Provide the [x, y] coordinate of the cell's center where the given text is located.  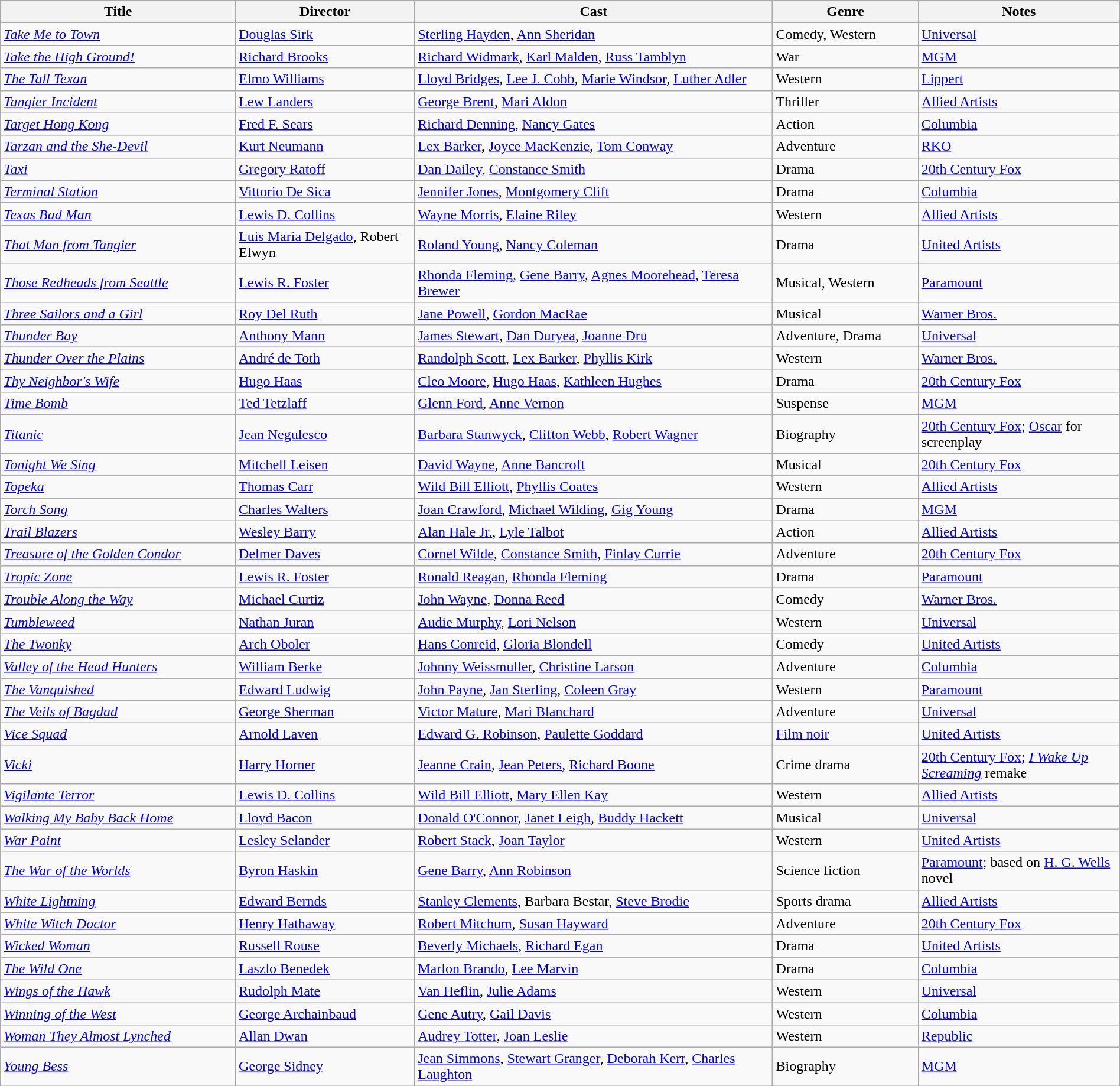
Gene Barry, Ann Robinson [594, 871]
Vice Squad [118, 734]
Jeanne Crain, Jean Peters, Richard Boone [594, 765]
Victor Mature, Mari Blanchard [594, 712]
Wild Bill Elliott, Phyllis Coates [594, 487]
War [845, 57]
Ted Tetzlaff [325, 404]
Johnny Weissmuller, Christine Larson [594, 666]
Thy Neighbor's Wife [118, 381]
Barbara Stanwyck, Clifton Webb, Robert Wagner [594, 434]
Take the High Ground! [118, 57]
Musical, Western [845, 282]
Those Redheads from Seattle [118, 282]
Roy Del Ruth [325, 314]
George Sidney [325, 1066]
Dan Dailey, Constance Smith [594, 169]
Wicked Woman [118, 946]
Hugo Haas [325, 381]
Stanley Clements, Barbara Bestar, Steve Brodie [594, 901]
Jean Negulesco [325, 434]
Tumbleweed [118, 622]
Nathan Juran [325, 622]
Trouble Along the Way [118, 599]
Wings of the Hawk [118, 991]
Lippert [1018, 79]
Lesley Selander [325, 840]
Crime drama [845, 765]
Paramount; based on H. G. Wells novel [1018, 871]
Edward Bernds [325, 901]
Topeka [118, 487]
Gregory Ratoff [325, 169]
Russell Rouse [325, 946]
Valley of the Head Hunters [118, 666]
Henry Hathaway [325, 924]
Thunder Bay [118, 336]
Lloyd Bridges, Lee J. Cobb, Marie Windsor, Luther Adler [594, 79]
Cornel Wilde, Constance Smith, Finlay Currie [594, 554]
Notes [1018, 12]
Rhonda Fleming, Gene Barry, Agnes Moorehead, Teresa Brewer [594, 282]
Luis María Delgado, Robert Elwyn [325, 245]
Arnold Laven [325, 734]
Vittorio De Sica [325, 191]
Byron Haskin [325, 871]
Young Bess [118, 1066]
George Sherman [325, 712]
Tropic Zone [118, 577]
Richard Brooks [325, 57]
Douglas Sirk [325, 34]
Winning of the West [118, 1013]
Anthony Mann [325, 336]
Kurt Neumann [325, 147]
George Archainbaud [325, 1013]
Trail Blazers [118, 532]
Walking My Baby Back Home [118, 818]
Sterling Hayden, Ann Sheridan [594, 34]
Comedy, Western [845, 34]
Tangier Incident [118, 102]
White Lightning [118, 901]
Robert Mitchum, Susan Hayward [594, 924]
Wayne Morris, Elaine Riley [594, 214]
20th Century Fox; Oscar for screenplay [1018, 434]
André de Toth [325, 359]
Donald O'Connor, Janet Leigh, Buddy Hackett [594, 818]
Thomas Carr [325, 487]
Tonight We Sing [118, 464]
Take Me to Town [118, 34]
Beverly Michaels, Richard Egan [594, 946]
Cleo Moore, Hugo Haas, Kathleen Hughes [594, 381]
Lloyd Bacon [325, 818]
Arch Oboler [325, 644]
Richard Denning, Nancy Gates [594, 124]
George Brent, Mari Aldon [594, 102]
Sports drama [845, 901]
Director [325, 12]
Woman They Almost Lynched [118, 1036]
John Wayne, Donna Reed [594, 599]
The Vanquished [118, 690]
Suspense [845, 404]
Titanic [118, 434]
Audie Murphy, Lori Nelson [594, 622]
Taxi [118, 169]
Science fiction [845, 871]
Michael Curtiz [325, 599]
Randolph Scott, Lex Barker, Phyllis Kirk [594, 359]
Thunder Over the Plains [118, 359]
Republic [1018, 1036]
Cast [594, 12]
Robert Stack, Joan Taylor [594, 840]
Three Sailors and a Girl [118, 314]
John Payne, Jan Sterling, Coleen Gray [594, 690]
The Twonky [118, 644]
Adventure, Drama [845, 336]
The Tall Texan [118, 79]
Tarzan and the She-Devil [118, 147]
Thriller [845, 102]
That Man from Tangier [118, 245]
Wild Bill Elliott, Mary Ellen Kay [594, 795]
Lew Landers [325, 102]
Rudolph Mate [325, 991]
The Veils of Bagdad [118, 712]
Audrey Totter, Joan Leslie [594, 1036]
20th Century Fox; I Wake Up Screaming remake [1018, 765]
Torch Song [118, 509]
Time Bomb [118, 404]
White Witch Doctor [118, 924]
Wesley Barry [325, 532]
Charles Walters [325, 509]
Ronald Reagan, Rhonda Fleming [594, 577]
Allan Dwan [325, 1036]
RKO [1018, 147]
Roland Young, Nancy Coleman [594, 245]
Genre [845, 12]
The War of the Worlds [118, 871]
Elmo Williams [325, 79]
Vicki [118, 765]
Laszlo Benedek [325, 968]
Van Heflin, Julie Adams [594, 991]
Gene Autry, Gail Davis [594, 1013]
The Wild One [118, 968]
Marlon Brando, Lee Marvin [594, 968]
Delmer Daves [325, 554]
Alan Hale Jr., Lyle Talbot [594, 532]
Texas Bad Man [118, 214]
Film noir [845, 734]
Terminal Station [118, 191]
Harry Horner [325, 765]
Title [118, 12]
Fred F. Sears [325, 124]
Jennifer Jones, Montgomery Clift [594, 191]
Joan Crawford, Michael Wilding, Gig Young [594, 509]
Jean Simmons, Stewart Granger, Deborah Kerr, Charles Laughton [594, 1066]
Glenn Ford, Anne Vernon [594, 404]
William Berke [325, 666]
Mitchell Leisen [325, 464]
Jane Powell, Gordon MacRae [594, 314]
Richard Widmark, Karl Malden, Russ Tamblyn [594, 57]
War Paint [118, 840]
Vigilante Terror [118, 795]
David Wayne, Anne Bancroft [594, 464]
Edward G. Robinson, Paulette Goddard [594, 734]
Hans Conreid, Gloria Blondell [594, 644]
James Stewart, Dan Duryea, Joanne Dru [594, 336]
Edward Ludwig [325, 690]
Target Hong Kong [118, 124]
Treasure of the Golden Condor [118, 554]
Lex Barker, Joyce MacKenzie, Tom Conway [594, 147]
